Detect which cell encompasses the target text, then output its [X, Y] center coordinate. 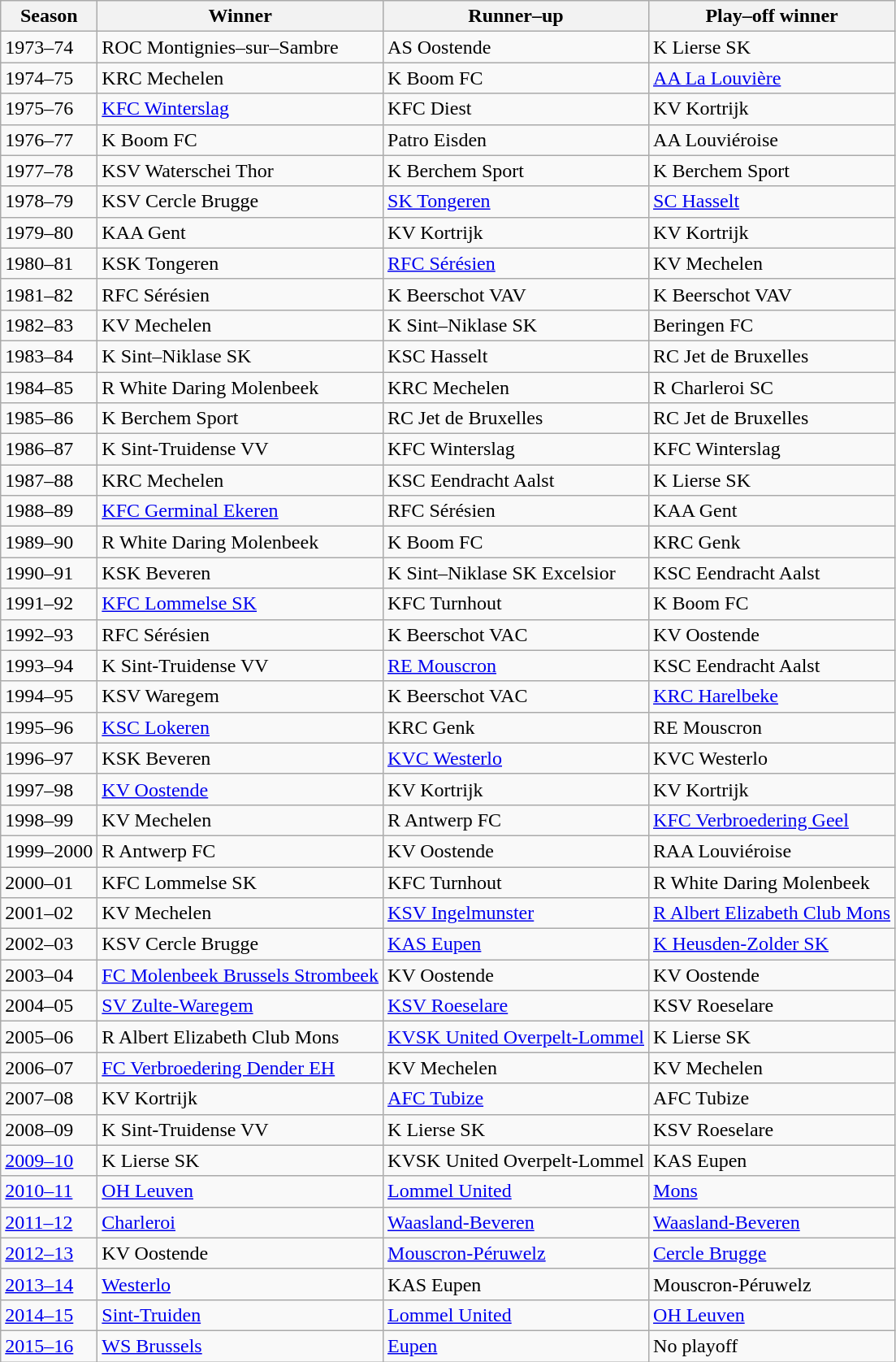
1985–86 [49, 419]
2011–12 [49, 1222]
KFC Diest [517, 109]
1975–76 [49, 109]
2004–05 [49, 1006]
2005–06 [49, 1037]
SV Zulte-Waregem [240, 1006]
1998–99 [49, 820]
1973–74 [49, 47]
KSV Waterschei Thor [240, 171]
2001–02 [49, 913]
FC Verbroedering Dender EH [240, 1068]
SC Hasselt [772, 202]
KRC Harelbeke [772, 696]
ROC Montignies–sur–Sambre [240, 47]
Mons [772, 1191]
1980–81 [49, 263]
1982–83 [49, 325]
1979–80 [49, 232]
KFC Germinal Ekeren [240, 511]
1988–89 [49, 511]
2010–11 [49, 1191]
1987–88 [49, 480]
1990–91 [49, 573]
Westerlo [240, 1284]
1999–2000 [49, 851]
1974–75 [49, 78]
K Sint–Niklase SK Excelsior [517, 573]
KSV Waregem [240, 696]
Winner [240, 16]
K Heusden-Zolder SK [772, 944]
2006–07 [49, 1068]
Beringen FC [772, 325]
1992–93 [49, 635]
2009–10 [49, 1160]
No playoff [772, 1346]
1996–97 [49, 758]
2002–03 [49, 944]
2013–14 [49, 1284]
1997–98 [49, 789]
AS Oostende [517, 47]
AA La Louvière [772, 78]
1995–96 [49, 727]
AA Louviéroise [772, 140]
Patro Eisden [517, 140]
Runner–up [517, 16]
KFC Verbroedering Geel [772, 820]
2003–04 [49, 975]
2015–16 [49, 1346]
KSC Lokeren [240, 727]
1981–82 [49, 294]
Cercle Brugge [772, 1253]
Play–off winner [772, 16]
1977–78 [49, 171]
1983–84 [49, 356]
WS Brussels [240, 1346]
KSC Hasselt [517, 356]
1994–95 [49, 696]
1978–79 [49, 202]
RAA Louviéroise [772, 851]
2007–08 [49, 1099]
1984–85 [49, 388]
1989–90 [49, 542]
SK Tongeren [517, 202]
2008–09 [49, 1130]
1993–94 [49, 666]
R Charleroi SC [772, 388]
FC Molenbeek Brussels Strombeek [240, 975]
Season [49, 16]
Charleroi [240, 1222]
1991–92 [49, 604]
1986–87 [49, 449]
KSV Ingelmunster [517, 913]
2012–13 [49, 1253]
2000–01 [49, 882]
2014–15 [49, 1315]
1976–77 [49, 140]
Eupen [517, 1346]
Sint-Truiden [240, 1315]
KSK Tongeren [240, 263]
